Return [X, Y] of the center of cell containing provided text 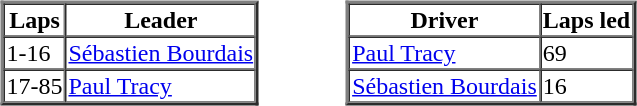
16 [586, 86]
Leader [160, 20]
69 [586, 52]
1-16 [35, 52]
17-85 [35, 86]
Laps [35, 20]
Laps led [586, 20]
Driver [444, 20]
